From the cell containing the given text, extract its center point as (x, y) coordinate. 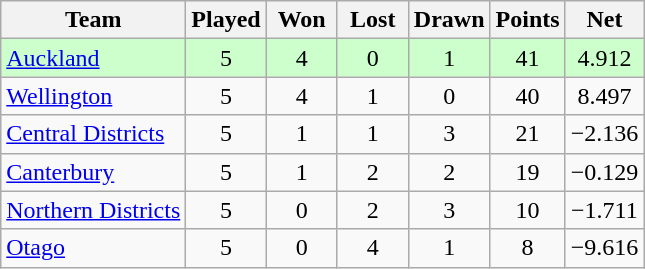
Net (604, 20)
−9.616 (604, 248)
19 (528, 172)
Northern Districts (94, 210)
−1.711 (604, 210)
Central Districts (94, 134)
−2.136 (604, 134)
Canterbury (94, 172)
21 (528, 134)
8.497 (604, 96)
8 (528, 248)
41 (528, 58)
Wellington (94, 96)
−0.129 (604, 172)
Points (528, 20)
Team (94, 20)
Won (302, 20)
Drawn (449, 20)
Auckland (94, 58)
4.912 (604, 58)
Otago (94, 248)
40 (528, 96)
10 (528, 210)
Lost (372, 20)
Played (226, 20)
